Return (X, Y) of the center of cell containing provided text 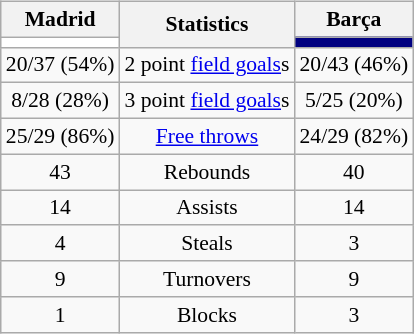
8/28 (28%) (60, 101)
20/37 (54%) (60, 65)
2 point field goalss (206, 65)
25/29 (86%) (60, 136)
Free throws (206, 136)
Madrid (60, 19)
24/29 (82%) (354, 136)
43 (60, 172)
3 point field goalss (206, 101)
Assists (206, 208)
1 (60, 314)
Steals (206, 243)
5/25 (20%) (354, 101)
Blocks (206, 314)
4 (60, 243)
20/43 (46%) (354, 65)
Barça (354, 19)
Turnovers (206, 279)
Statistics (206, 24)
Rebounds (206, 172)
40 (354, 172)
